From the cell containing the given text, extract its center point as [X, Y] coordinate. 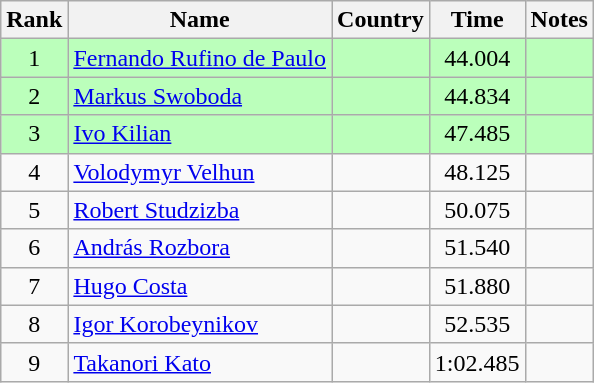
4 [34, 172]
Robert Studzizba [200, 210]
50.075 [477, 210]
Ivo Kilian [200, 134]
Volodymyr Velhun [200, 172]
Takanori Kato [200, 362]
Markus Swoboda [200, 96]
7 [34, 286]
48.125 [477, 172]
3 [34, 134]
44.004 [477, 58]
Name [200, 20]
52.535 [477, 324]
6 [34, 248]
Fernando Rufino de Paulo [200, 58]
Country [381, 20]
Hugo Costa [200, 286]
1:02.485 [477, 362]
Igor Korobeynikov [200, 324]
51.540 [477, 248]
8 [34, 324]
Notes [559, 20]
44.834 [477, 96]
5 [34, 210]
51.880 [477, 286]
47.485 [477, 134]
9 [34, 362]
2 [34, 96]
Rank [34, 20]
1 [34, 58]
András Rozbora [200, 248]
Time [477, 20]
